Identify which cell holds the provided text, then report its (X, Y) central coordinate. 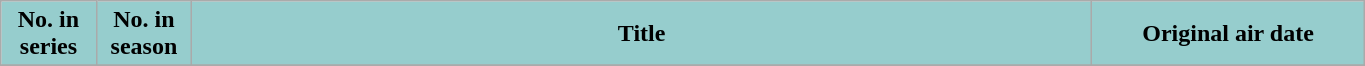
No. inseries (48, 34)
Title (642, 34)
Original air date (1228, 34)
No. inseason (144, 34)
